Find where the given text appears and provide that cell's center as [x, y] coordinate. 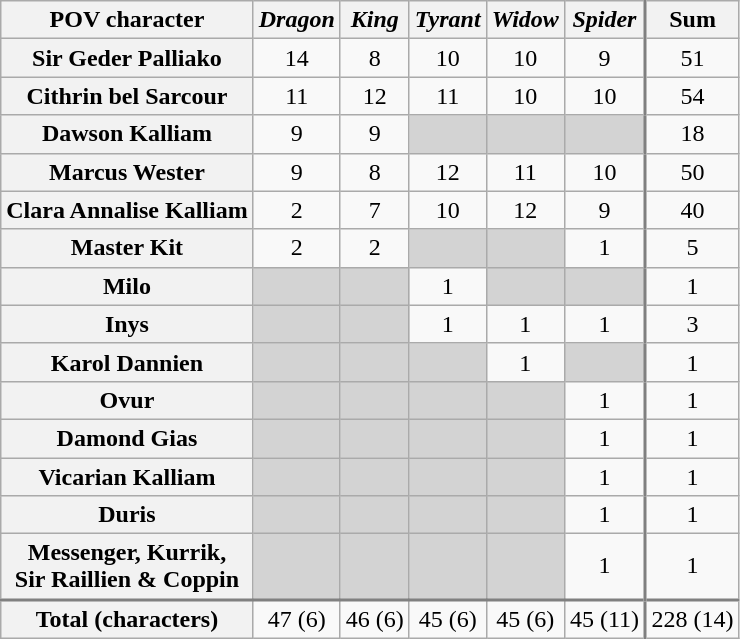
Tyrant [448, 20]
Inys [127, 324]
Messenger, Kurrik, Sir Raillien & Coppin [127, 567]
POV character [127, 20]
Dragon [296, 20]
14 [296, 58]
Sum [692, 20]
45 (11) [604, 618]
Damond Gias [127, 438]
7 [374, 210]
50 [692, 172]
Marcus Wester [127, 172]
Total (characters) [127, 618]
Ovur [127, 400]
Cithrin bel Sarcour [127, 96]
46 (6) [374, 618]
Master Kit [127, 248]
47 (6) [296, 618]
228 (14) [692, 618]
5 [692, 248]
Karol Dannien [127, 362]
3 [692, 324]
40 [692, 210]
Widow [525, 20]
Clara Annalise Kalliam [127, 210]
18 [692, 134]
Sir Geder Palliako [127, 58]
King [374, 20]
51 [692, 58]
Spider [604, 20]
54 [692, 96]
Duris [127, 515]
Dawson Kalliam [127, 134]
Milo [127, 286]
Vicarian Kalliam [127, 477]
